Locate the cell with the specified text and output its [x, y] center coordinate. 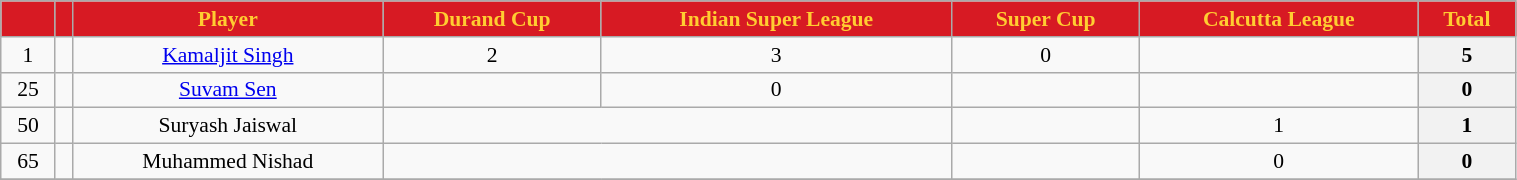
5 [1467, 55]
Durand Cup [492, 19]
Muhammed Nishad [228, 162]
Calcutta League [1279, 19]
50 [28, 126]
65 [28, 162]
Kamaljit Singh [228, 55]
3 [776, 55]
Suryash Jaiswal [228, 126]
2 [492, 55]
Indian Super League [776, 19]
Suvam Sen [228, 90]
Super Cup [1046, 19]
Total [1467, 19]
25 [28, 90]
Player [228, 19]
